From the cell containing the given text, extract its center point as (X, Y) coordinate. 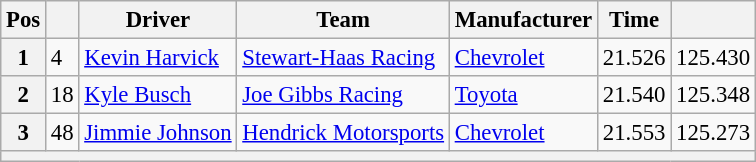
125.430 (714, 58)
Team (343, 20)
21.553 (634, 133)
Joe Gibbs Racing (343, 95)
Toyota (523, 95)
125.348 (714, 95)
Pos (24, 20)
Stewart-Haas Racing (343, 58)
21.526 (634, 58)
3 (24, 133)
1 (24, 58)
Kyle Busch (158, 95)
21.540 (634, 95)
48 (62, 133)
Hendrick Motorsports (343, 133)
Time (634, 20)
2 (24, 95)
Driver (158, 20)
4 (62, 58)
Jimmie Johnson (158, 133)
18 (62, 95)
Kevin Harvick (158, 58)
Manufacturer (523, 20)
125.273 (714, 133)
